From the cell containing the given text, extract its center point as (x, y) coordinate. 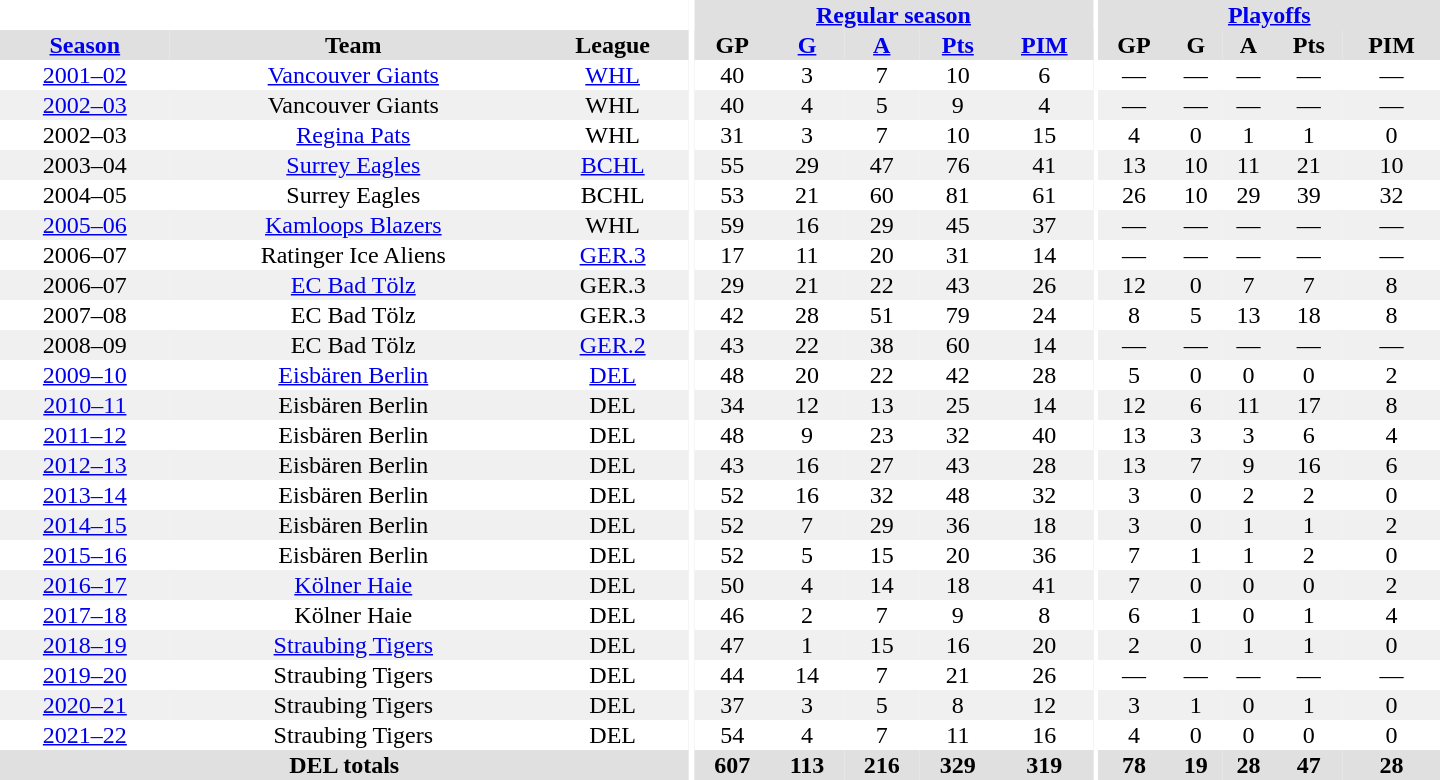
53 (732, 195)
81 (958, 195)
2010–11 (85, 405)
2015–16 (85, 555)
2014–15 (85, 525)
216 (882, 765)
2017–18 (85, 615)
39 (1309, 195)
Kamloops Blazers (354, 225)
2016–17 (85, 585)
2004–05 (85, 195)
24 (1044, 315)
27 (882, 465)
Team (354, 45)
329 (958, 765)
59 (732, 225)
79 (958, 315)
2009–10 (85, 375)
2007–08 (85, 315)
25 (958, 405)
2011–12 (85, 435)
61 (1044, 195)
34 (732, 405)
23 (882, 435)
113 (807, 765)
54 (732, 735)
38 (882, 345)
319 (1044, 765)
19 (1196, 765)
607 (732, 765)
Regular season (894, 15)
46 (732, 615)
Playoffs (1270, 15)
2020–21 (85, 705)
2012–13 (85, 465)
51 (882, 315)
2021–22 (85, 735)
2005–06 (85, 225)
2001–02 (85, 75)
76 (958, 165)
50 (732, 585)
2008–09 (85, 345)
Ratinger Ice Aliens (354, 255)
2003–04 (85, 165)
55 (732, 165)
Season (85, 45)
44 (732, 675)
45 (958, 225)
GER.2 (612, 345)
78 (1134, 765)
2018–19 (85, 645)
League (612, 45)
Regina Pats (354, 135)
DEL totals (344, 765)
2019–20 (85, 675)
2013–14 (85, 495)
